Detect which cell encompasses the target text, then output its (x, y) center coordinate. 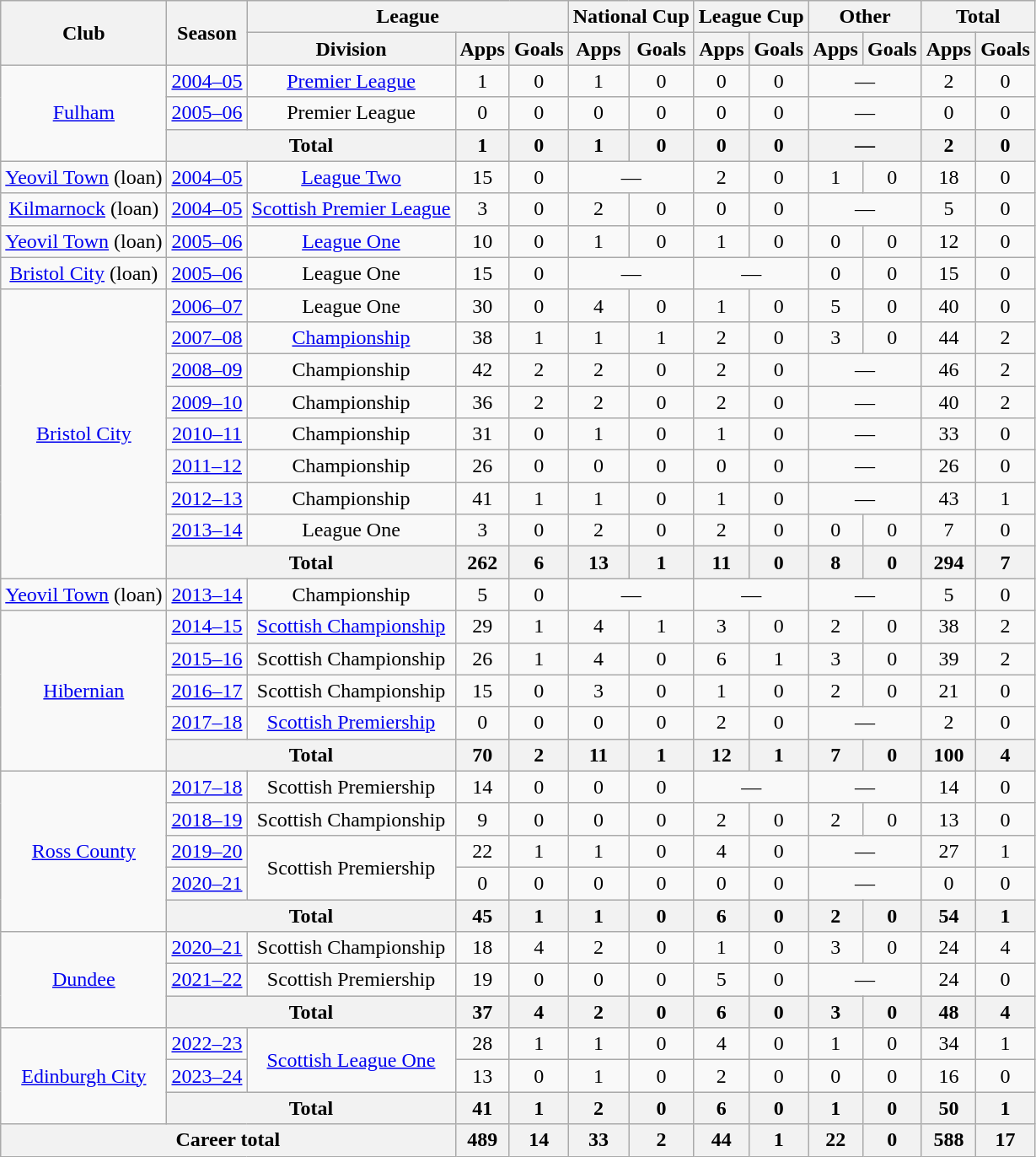
100 (948, 755)
2007–08 (207, 337)
10 (482, 241)
31 (482, 434)
Kilmarnock (loan) (84, 209)
19 (482, 980)
National Cup (631, 17)
Scottish Premier League (351, 209)
54 (948, 915)
2014–15 (207, 627)
262 (482, 562)
489 (482, 1140)
46 (948, 369)
2018–19 (207, 819)
16 (948, 1076)
Bristol City (loan) (84, 273)
42 (482, 369)
League (408, 17)
Club (84, 33)
45 (482, 915)
17 (1006, 1140)
2022–23 (207, 1044)
70 (482, 755)
2019–20 (207, 851)
37 (482, 1012)
48 (948, 1012)
34 (948, 1044)
2021–22 (207, 980)
43 (948, 498)
2011–12 (207, 466)
Edinburgh City (84, 1076)
2010–11 (207, 434)
9 (482, 819)
2008–09 (207, 369)
2023–24 (207, 1076)
27 (948, 851)
2016–17 (207, 691)
Other (865, 17)
2006–07 (207, 305)
30 (482, 305)
League Cup (751, 17)
2012–13 (207, 498)
League Two (351, 177)
2015–16 (207, 659)
36 (482, 402)
Division (351, 49)
Ross County (84, 851)
39 (948, 659)
2009–10 (207, 402)
Career total (228, 1140)
Season (207, 33)
28 (482, 1044)
Hibernian (84, 691)
588 (948, 1140)
50 (948, 1108)
29 (482, 627)
Scottish League One (351, 1060)
294 (948, 562)
Bristol City (84, 433)
21 (948, 691)
Fulham (84, 113)
Dundee (84, 980)
8 (835, 562)
